Search for the cell housing the specified text and yield its [X, Y] center coordinate. 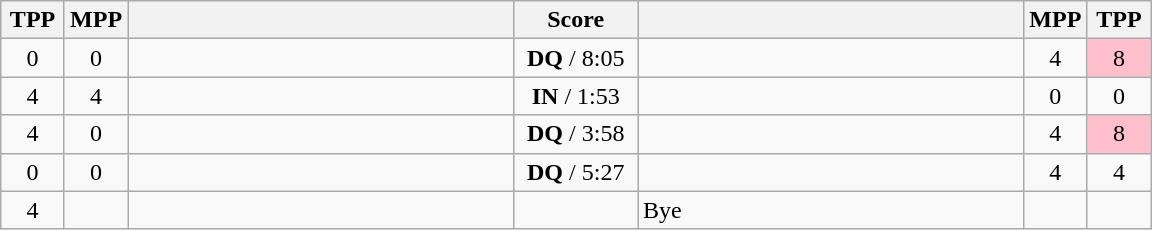
Bye [831, 210]
DQ / 3:58 [576, 134]
DQ / 8:05 [576, 58]
IN / 1:53 [576, 96]
Score [576, 20]
DQ / 5:27 [576, 172]
